Extract the (x, y) coordinate from the center of the cell holding the provided text.  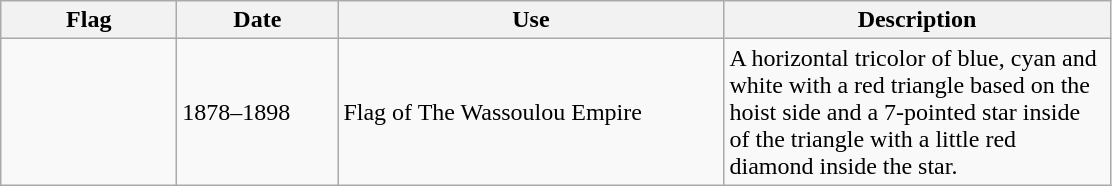
Date (258, 20)
Use (531, 20)
Flag (89, 20)
1878–1898 (258, 112)
Flag of The Wassoulou Empire (531, 112)
Description (917, 20)
